From the cell containing the given text, extract its center point as [X, Y] coordinate. 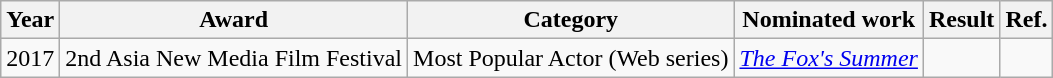
Year [30, 20]
Category [571, 20]
Ref. [1026, 20]
2017 [30, 58]
Result [961, 20]
Nominated work [829, 20]
The Fox's Summer [829, 58]
2nd Asia New Media Film Festival [234, 58]
Award [234, 20]
Most Popular Actor (Web series) [571, 58]
